For the text-containing cell, return its midpoint in [x, y] coordinate format. 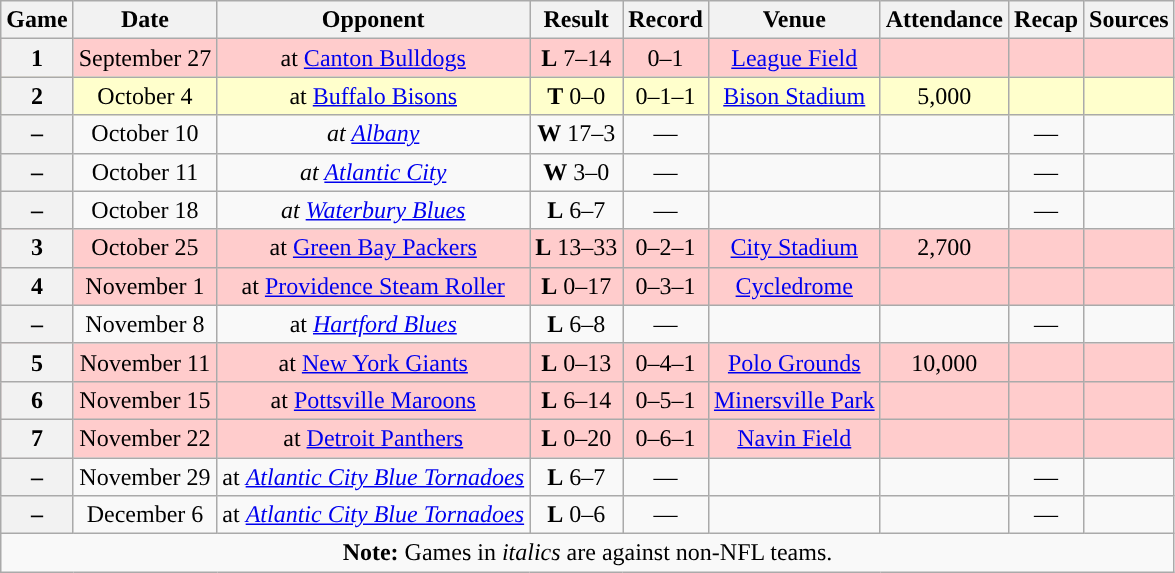
at Buffalo Bisons [374, 96]
Minersville Park [794, 400]
5 [37, 362]
Polo Grounds [794, 362]
L 0–6 [576, 515]
3 [37, 248]
December 6 [145, 515]
October 18 [145, 210]
October 25 [145, 248]
at New York Giants [374, 362]
at Green Bay Packers [374, 248]
L 7–14 [576, 58]
7 [37, 438]
Opponent [374, 20]
Record [666, 20]
6 [37, 400]
Game [37, 20]
L 6–14 [576, 400]
10,000 [944, 362]
0–1 [666, 58]
October 10 [145, 134]
L 13–33 [576, 248]
L 0–13 [576, 362]
L 6–8 [576, 324]
L 0–20 [576, 438]
at Atlantic City [374, 172]
L 0–17 [576, 286]
T 0–0 [576, 96]
at Hartford Blues [374, 324]
Navin Field [794, 438]
at Providence Steam Roller [374, 286]
5,000 [944, 96]
City Stadium [794, 248]
at Detroit Panthers [374, 438]
Note: Games in italics are against non-NFL teams. [588, 553]
October 11 [145, 172]
Venue [794, 20]
Result [576, 20]
4 [37, 286]
2,700 [944, 248]
0–4–1 [666, 362]
November 15 [145, 400]
1 [37, 58]
Sources [1130, 20]
September 27 [145, 58]
League Field [794, 58]
0–5–1 [666, 400]
at Waterbury Blues [374, 210]
at Canton Bulldogs [374, 58]
Bison Stadium [794, 96]
Recap [1046, 20]
Date [145, 20]
November 11 [145, 362]
W 17–3 [576, 134]
at Pottsville Maroons [374, 400]
November 22 [145, 438]
0–3–1 [666, 286]
October 4 [145, 96]
November 29 [145, 477]
November 8 [145, 324]
November 1 [145, 286]
0–2–1 [666, 248]
0–1–1 [666, 96]
Attendance [944, 20]
at Albany [374, 134]
0–6–1 [666, 438]
Cycledrome [794, 286]
2 [37, 96]
W 3–0 [576, 172]
